Detect which cell encompasses the target text, then output its [X, Y] center coordinate. 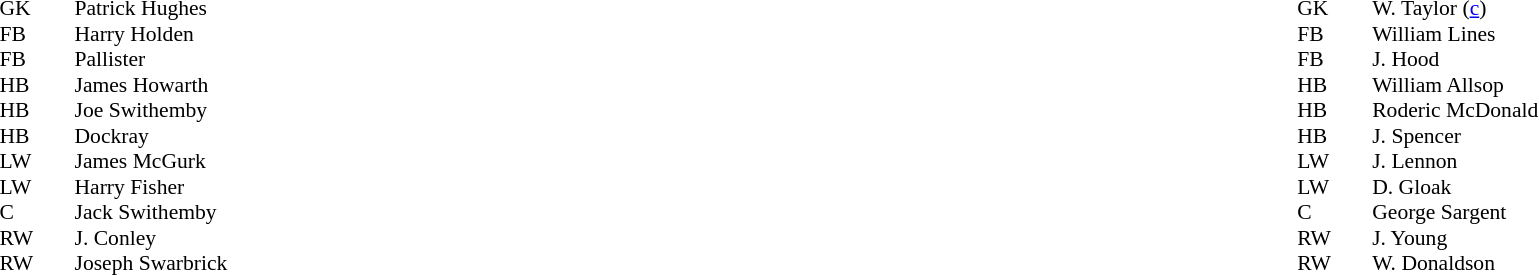
J. Conley [150, 238]
Harry Fisher [150, 187]
George Sargent [1455, 213]
James Howarth [150, 85]
Roderic McDonald [1455, 111]
Joe Swithemby [150, 111]
J. Young [1455, 238]
D. Gloak [1455, 187]
William Lines [1455, 34]
J. Spencer [1455, 136]
Jack Swithemby [150, 213]
William Allsop [1455, 85]
Harry Holden [150, 34]
J. Lennon [1455, 161]
Dockray [150, 136]
Pallister [150, 59]
J. Hood [1455, 59]
James McGurk [150, 161]
